Provide the (X, Y) coordinate of the cell's center where the given text is located.  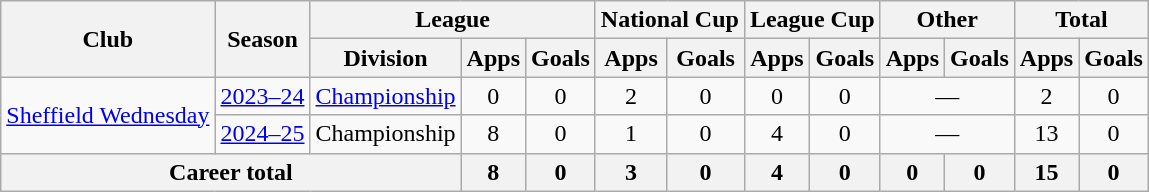
National Cup (670, 20)
Season (262, 39)
Sheffield Wednesday (108, 115)
League Cup (812, 20)
League (452, 20)
2024–25 (262, 134)
13 (1046, 134)
Other (947, 20)
Career total (231, 172)
15 (1046, 172)
Division (386, 58)
2023–24 (262, 96)
Club (108, 39)
Total (1081, 20)
3 (631, 172)
1 (631, 134)
